Locate the cell with the specified text and output its (X, Y) center coordinate. 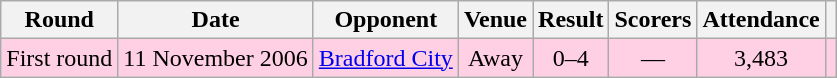
Away (495, 58)
11 November 2006 (216, 58)
3,483 (761, 58)
Date (216, 20)
Result (571, 20)
Attendance (761, 20)
Scorers (653, 20)
0–4 (571, 58)
Venue (495, 20)
Opponent (386, 20)
Round (60, 20)
— (653, 58)
First round (60, 58)
Bradford City (386, 58)
